Extract the [X, Y] coordinate from the center of the cell holding the provided text.  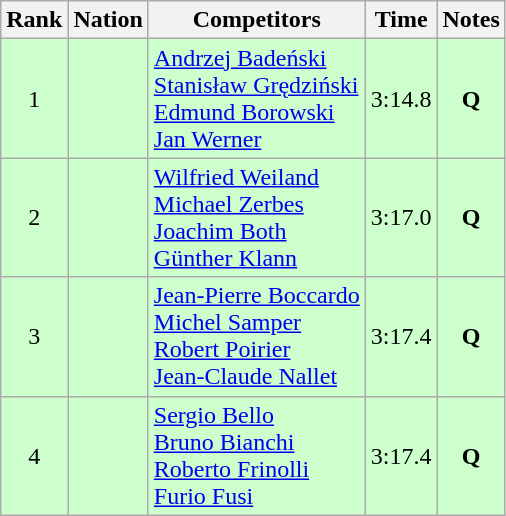
Wilfried WeilandMichael ZerbesJoachim BothGünther Klann [256, 218]
4 [34, 456]
Competitors [256, 20]
Jean-Pierre BoccardoMichel SamperRobert PoirierJean-Claude Nallet [256, 336]
Notes [471, 20]
2 [34, 218]
3:17.0 [401, 218]
Nation [108, 20]
3:14.8 [401, 98]
Time [401, 20]
1 [34, 98]
3 [34, 336]
Andrzej BadeńskiStanisław GrędzińskiEdmund BorowskiJan Werner [256, 98]
Rank [34, 20]
Sergio BelloBruno BianchiRoberto FrinolliFurio Fusi [256, 456]
